From the cell containing the given text, extract its center point as (X, Y) coordinate. 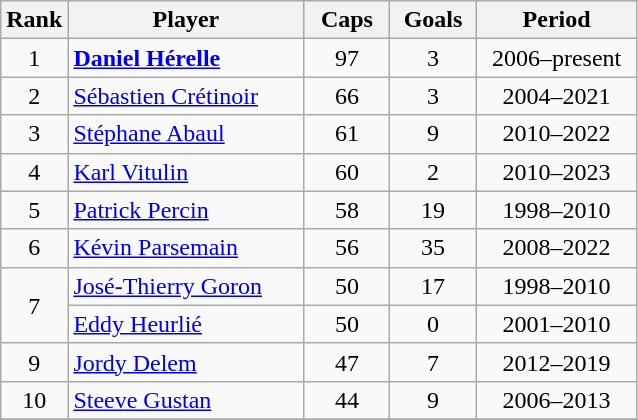
Rank (34, 20)
Steeve Gustan (186, 400)
2006–2013 (556, 400)
Player (186, 20)
66 (347, 96)
0 (433, 324)
Stéphane Abaul (186, 134)
1 (34, 58)
Jordy Delem (186, 362)
Karl Vitulin (186, 172)
17 (433, 286)
61 (347, 134)
10 (34, 400)
4 (34, 172)
60 (347, 172)
56 (347, 248)
Patrick Percin (186, 210)
2012–2019 (556, 362)
Caps (347, 20)
José-Thierry Goron (186, 286)
Period (556, 20)
47 (347, 362)
5 (34, 210)
97 (347, 58)
Goals (433, 20)
58 (347, 210)
2010–2022 (556, 134)
19 (433, 210)
Eddy Heurlié (186, 324)
Kévin Parsemain (186, 248)
6 (34, 248)
2004–2021 (556, 96)
2008–2022 (556, 248)
2010–2023 (556, 172)
35 (433, 248)
44 (347, 400)
2001–2010 (556, 324)
Sébastien Crétinoir (186, 96)
Daniel Hérelle (186, 58)
2006–present (556, 58)
